Scan for the cell matching the given text and deliver its [X, Y] coordinate at center. 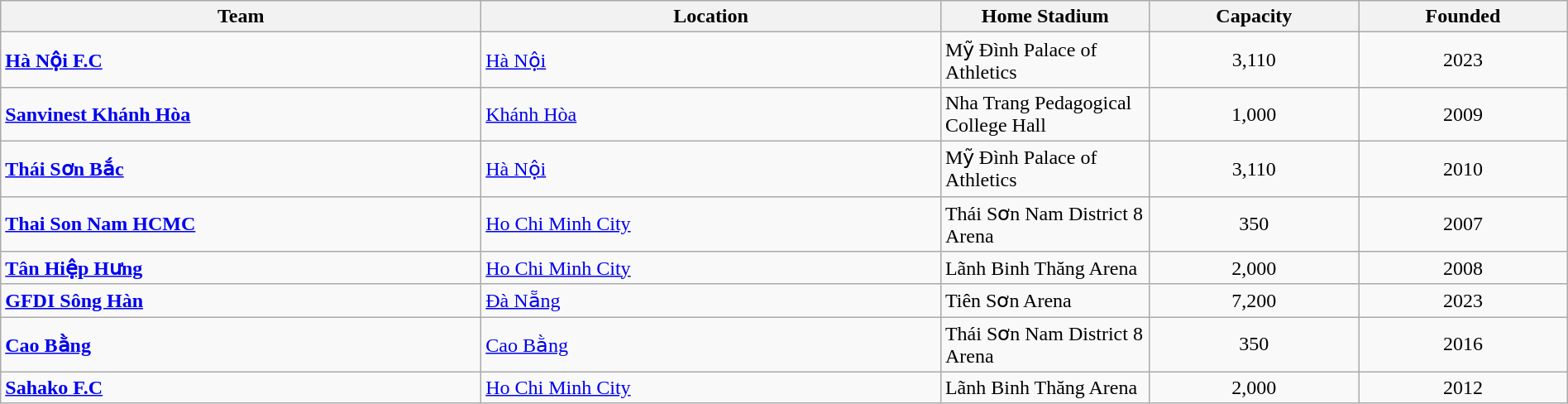
Founded [1464, 17]
Tiên Sơn Arena [1045, 301]
2010 [1464, 169]
Nha Trang Pedagogical College Hall [1045, 114]
Tân Hiệp Hưng [241, 268]
Sanvinest Khánh Hòa [241, 114]
Team [241, 17]
Sahako F.C [241, 387]
2012 [1464, 387]
2009 [1464, 114]
Hà Nội F.C [241, 60]
1,000 [1254, 114]
7,200 [1254, 301]
2007 [1464, 224]
Khánh Hòa [711, 114]
Home Stadium [1045, 17]
2008 [1464, 268]
Location [711, 17]
Capacity [1254, 17]
Thái Sơn Bắc [241, 169]
GFDI Sông Hàn [241, 301]
2016 [1464, 344]
Thai Son Nam HCMC [241, 224]
Đà Nẵng [711, 301]
